Determine the (X, Y) coordinate at the center of the cell enclosing the given text.  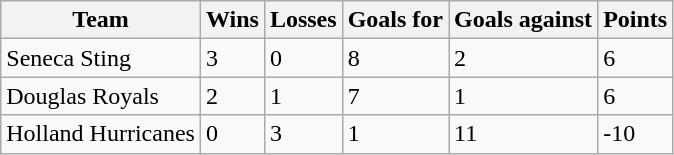
Losses (303, 20)
7 (395, 96)
8 (395, 58)
Goals against (524, 20)
Team (101, 20)
Holland Hurricanes (101, 134)
11 (524, 134)
Points (636, 20)
Seneca Sting (101, 58)
Wins (232, 20)
Douglas Royals (101, 96)
-10 (636, 134)
Goals for (395, 20)
